From the cell containing the given text, extract its center point as [X, Y] coordinate. 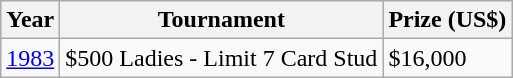
1983 [30, 58]
Tournament [222, 20]
Prize (US$) [448, 20]
Year [30, 20]
$16,000 [448, 58]
$500 Ladies - Limit 7 Card Stud [222, 58]
